Determine the (x, y) coordinate at the center of the cell enclosing the given text.  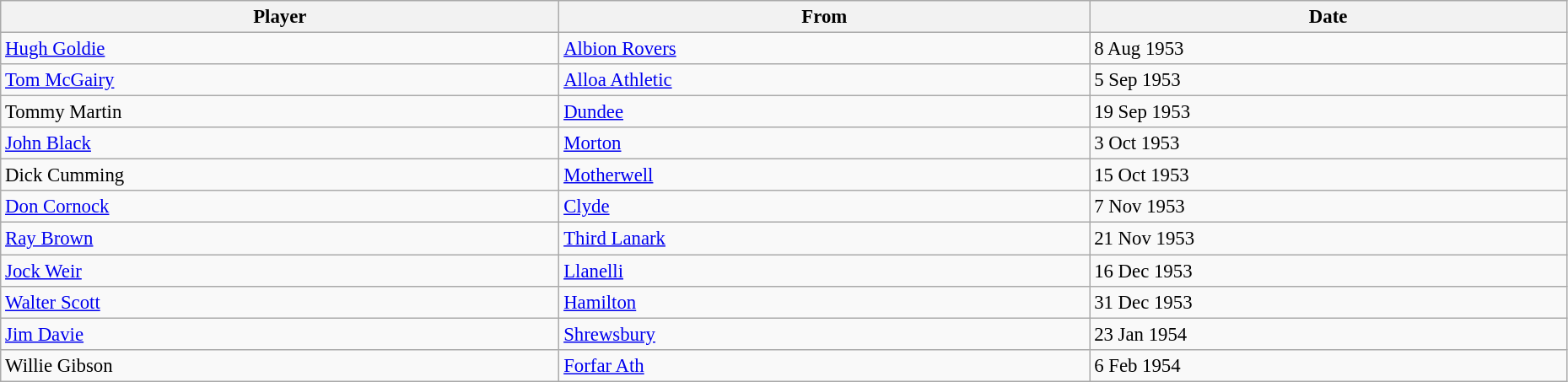
5 Sep 1953 (1328, 80)
Ray Brown (280, 239)
Walter Scott (280, 302)
Jock Weir (280, 271)
7 Nov 1953 (1328, 207)
31 Dec 1953 (1328, 302)
Forfar Ath (825, 365)
21 Nov 1953 (1328, 239)
23 Jan 1954 (1328, 334)
Dundee (825, 112)
3 Oct 1953 (1328, 143)
8 Aug 1953 (1328, 49)
16 Dec 1953 (1328, 271)
Dick Cumming (280, 175)
From (825, 17)
6 Feb 1954 (1328, 365)
Morton (825, 143)
Hugh Goldie (280, 49)
Jim Davie (280, 334)
Willie Gibson (280, 365)
Clyde (825, 207)
Motherwell (825, 175)
Llanelli (825, 271)
Tommy Martin (280, 112)
Albion Rovers (825, 49)
Alloa Athletic (825, 80)
19 Sep 1953 (1328, 112)
Player (280, 17)
Third Lanark (825, 239)
15 Oct 1953 (1328, 175)
Tom McGairy (280, 80)
John Black (280, 143)
Shrewsbury (825, 334)
Don Cornock (280, 207)
Date (1328, 17)
Hamilton (825, 302)
